For the text-containing cell, return its midpoint in (X, Y) coordinate format. 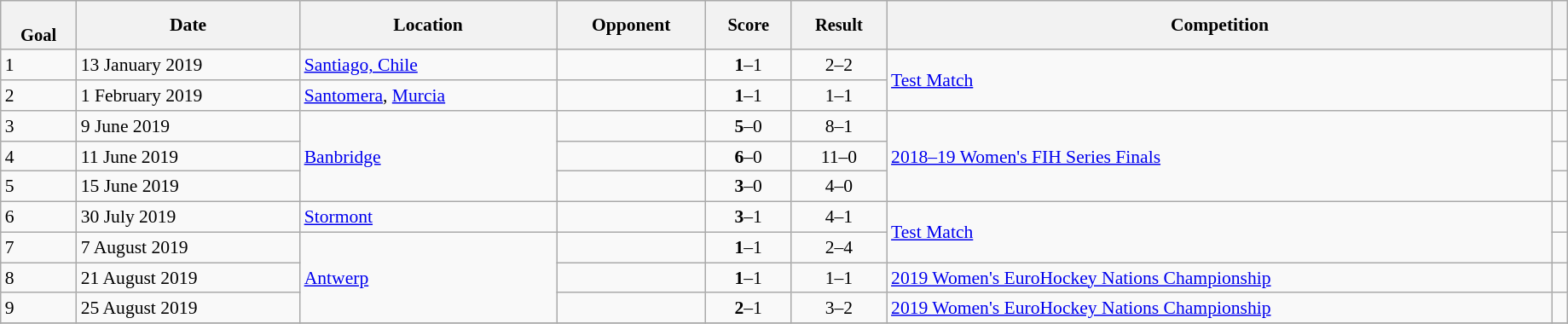
Competition (1219, 26)
8–1 (839, 126)
3–1 (749, 217)
2–1 (749, 309)
Antwerp (428, 278)
1 (39, 66)
2018–19 Women's FIH Series Finals (1219, 157)
Santomera, Murcia (428, 95)
Santiago, Chile (428, 66)
5–0 (749, 126)
Location (428, 26)
Date (188, 26)
11 June 2019 (188, 157)
13 January 2019 (188, 66)
Result (839, 26)
4 (39, 157)
3–2 (839, 309)
4–1 (839, 217)
9 June 2019 (188, 126)
1 February 2019 (188, 95)
6–0 (749, 157)
2–2 (839, 66)
7 August 2019 (188, 248)
Opponent (631, 26)
5 (39, 187)
Score (749, 26)
21 August 2019 (188, 278)
3–0 (749, 187)
3 (39, 126)
11–0 (839, 157)
30 July 2019 (188, 217)
Goal (39, 26)
6 (39, 217)
7 (39, 248)
4–0 (839, 187)
15 June 2019 (188, 187)
9 (39, 309)
8 (39, 278)
Banbridge (428, 157)
Stormont (428, 217)
2–4 (839, 248)
2 (39, 95)
25 August 2019 (188, 309)
